Detect which cell encompasses the target text, then output its (x, y) center coordinate. 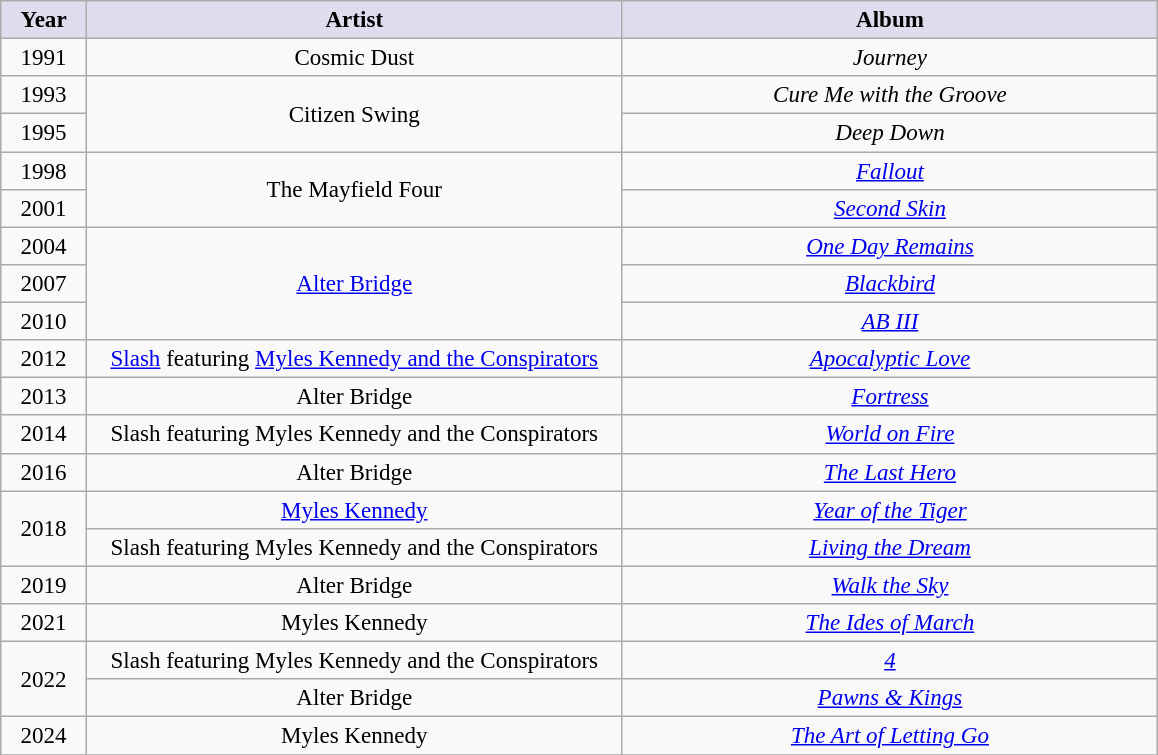
2018 (44, 528)
Second Skin (890, 208)
2001 (44, 208)
Walk the Sky (890, 585)
2024 (44, 736)
1998 (44, 171)
Deep Down (890, 133)
Year (44, 20)
The Mayfield Four (354, 190)
Apocalyptic Love (890, 359)
2016 (44, 472)
The Last Hero (890, 472)
Artist (354, 20)
1991 (44, 57)
Blackbird (890, 284)
Fallout (890, 171)
2014 (44, 434)
One Day Remains (890, 246)
2019 (44, 585)
The Ides of March (890, 623)
2022 (44, 678)
The Art of Letting Go (890, 736)
1993 (44, 95)
2012 (44, 359)
Album (890, 20)
Citizen Swing (354, 114)
1995 (44, 133)
2007 (44, 284)
2013 (44, 397)
2010 (44, 321)
Journey (890, 57)
Year of the Tiger (890, 510)
Cure Me with the Groove (890, 95)
4 (890, 660)
Pawns & Kings (890, 698)
Cosmic Dust (354, 57)
AB III (890, 321)
2004 (44, 246)
Fortress (890, 397)
World on Fire (890, 434)
2021 (44, 623)
Living the Dream (890, 547)
